Return (x, y) of the center of cell containing provided text 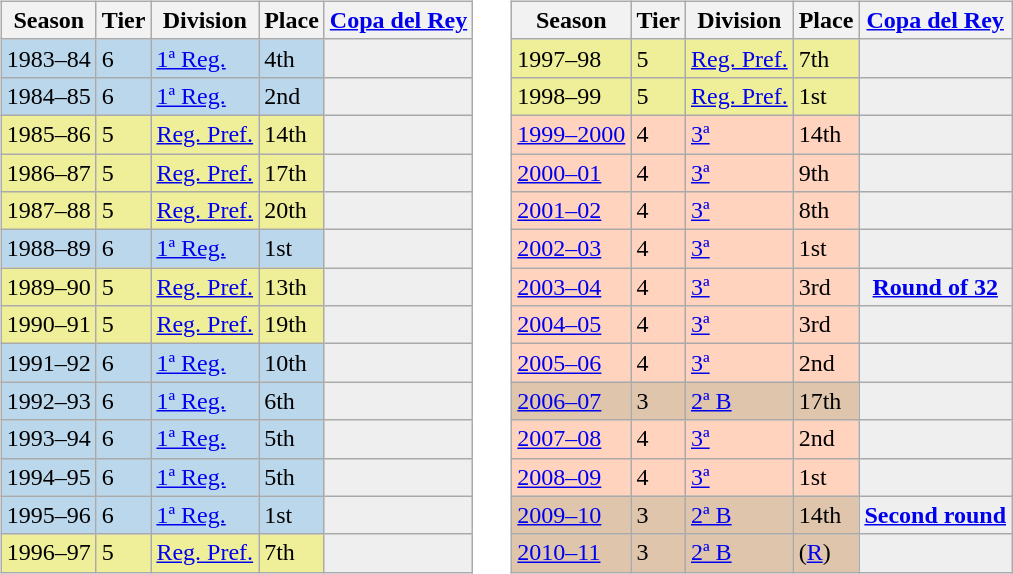
1988–89 (48, 249)
1997–98 (572, 58)
1993–94 (48, 439)
2002–03 (572, 249)
1986–87 (48, 173)
1989–90 (48, 287)
8th (826, 211)
Second round (936, 515)
1991–92 (48, 363)
2008–09 (572, 477)
1987–88 (48, 211)
1990–91 (48, 325)
1998–99 (572, 96)
Round of 32 (936, 287)
10th (292, 363)
2004–05 (572, 325)
2000–01 (572, 173)
1994–95 (48, 477)
9th (826, 173)
2003–04 (572, 287)
2005–06 (572, 363)
19th (292, 325)
4th (292, 58)
1992–93 (48, 401)
2006–07 (572, 401)
2010–11 (572, 553)
2007–08 (572, 439)
1984–85 (48, 96)
2001–02 (572, 211)
13th (292, 287)
1983–84 (48, 58)
6th (292, 401)
(R) (826, 553)
1995–96 (48, 515)
1999–2000 (572, 134)
1996–97 (48, 553)
20th (292, 211)
2009–10 (572, 515)
1985–86 (48, 134)
